Output the [X, Y] coordinate of the center of the cell containing the given text.  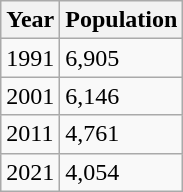
Year [30, 20]
6,146 [122, 96]
2011 [30, 134]
Population [122, 20]
4,761 [122, 134]
6,905 [122, 58]
4,054 [122, 172]
1991 [30, 58]
2001 [30, 96]
2021 [30, 172]
